Pinpoint the cell where the given text exists, returning its [x, y] midpoint coordinate. 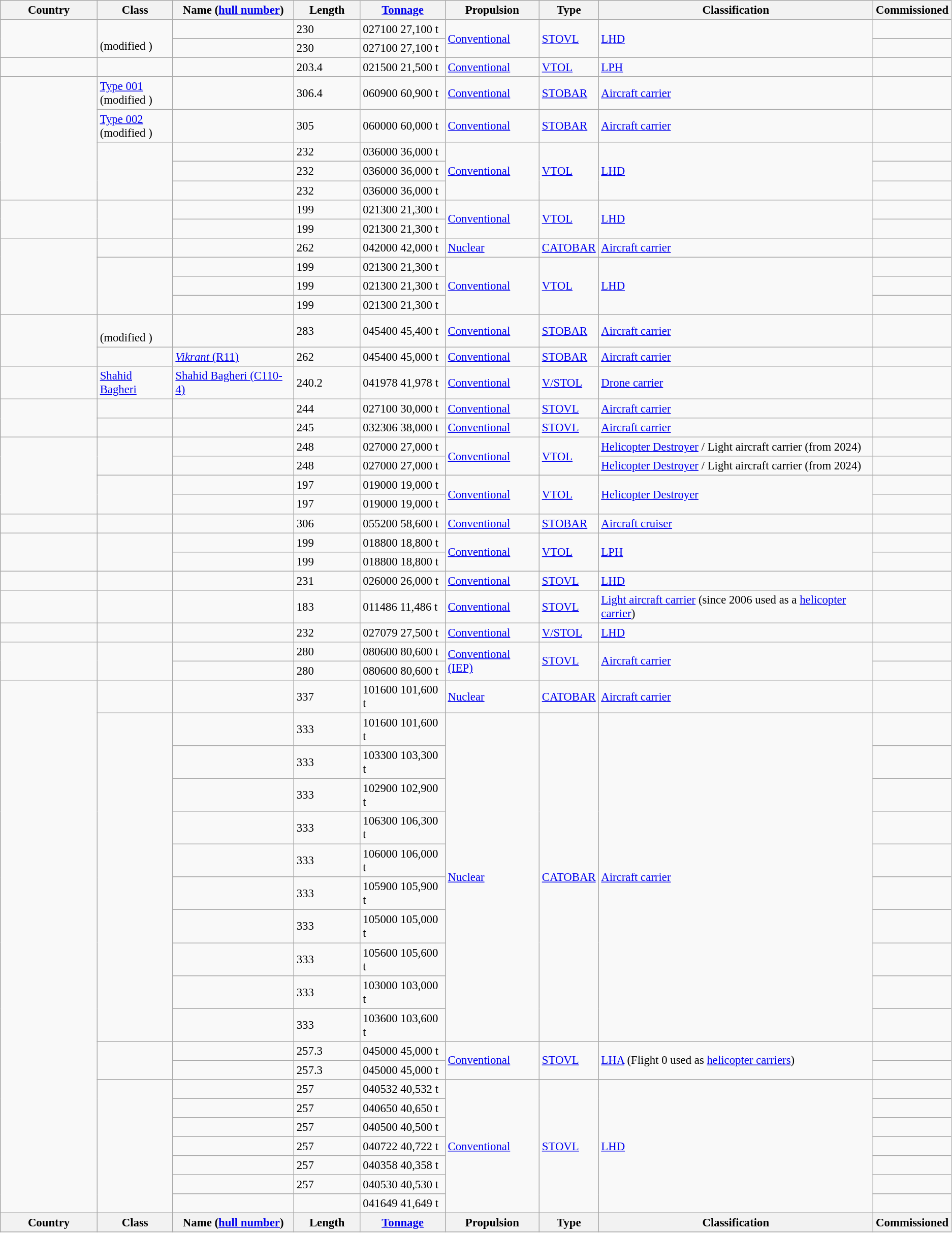
Shahid Bagheri (C110-4) [233, 383]
042000 42,000 t [402, 247]
060000 60,000 t [402, 126]
041978 41,978 t [402, 383]
040358 40,358 t [402, 1165]
245 [327, 428]
041649 41,649 t [402, 1204]
045400 45,000 t [402, 357]
103000 103,000 t [402, 992]
055200 58,600 t [402, 523]
103300 103,300 t [402, 762]
244 [327, 409]
306.4 [327, 93]
040530 40,530 t [402, 1185]
Drone carrier [736, 383]
203.4 [327, 68]
183 [327, 607]
283 [327, 331]
Shahid Bagheri [135, 383]
106000 106,000 t [402, 861]
240.2 [327, 383]
060900 60,900 t [402, 93]
337 [327, 697]
LHA (Flight 0 used as helicopter carriers) [736, 1060]
045400 45,400 t [402, 331]
Helicopter Destroyer [736, 495]
231 [327, 581]
305 [327, 126]
103600 103,600 t [402, 1025]
105900 105,900 t [402, 893]
Type 001(modified ) [135, 93]
032306 38,000 t [402, 428]
102900 102,900 t [402, 796]
040722 40,722 t [402, 1146]
Light aircraft carrier (since 2006 used as a helicopter carrier) [736, 607]
011486 11,486 t [402, 607]
105600 105,600 t [402, 959]
040500 40,500 t [402, 1127]
Aircraft cruiser [736, 523]
021500 21,500 t [402, 68]
306 [327, 523]
026000 26,000 t [402, 581]
105000 105,000 t [402, 927]
Conventional (IEP) [492, 661]
027079 27,500 t [402, 633]
027100 30,000 t [402, 409]
040650 40,650 t [402, 1108]
040532 40,532 t [402, 1089]
Type 002(modified ) [135, 126]
106300 106,300 t [402, 828]
Vikrant (R11) [233, 357]
